Output the [X, Y] coordinate of the center of the cell containing the given text.  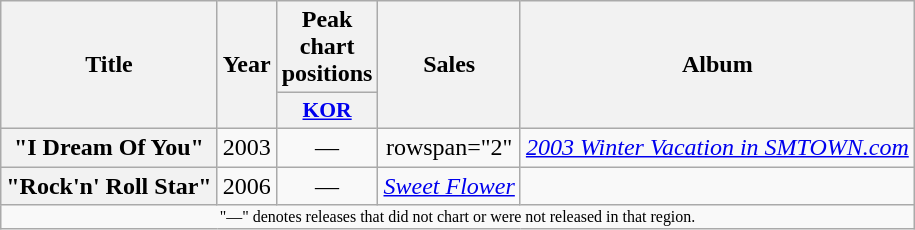
"—" denotes releases that did not chart or were not released in that region. [458, 217]
KOR [327, 111]
2006 [246, 185]
2003 [246, 147]
"Rock'n' Roll Star" [109, 185]
Peak chart positions [327, 47]
Year [246, 65]
Sweet Flower [449, 185]
2003 Winter Vacation in SMTOWN.com [717, 147]
Title [109, 65]
Album [717, 65]
rowspan="2" [449, 147]
Sales [449, 65]
"I Dream Of You" [109, 147]
